Identify which cell holds the provided text, then report its (x, y) central coordinate. 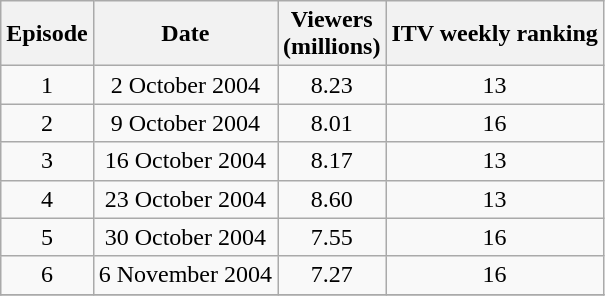
7.27 (332, 275)
7.55 (332, 237)
ITV weekly ranking (494, 34)
6 November 2004 (185, 275)
2 (47, 123)
Episode (47, 34)
8.17 (332, 161)
8.23 (332, 85)
Date (185, 34)
Viewers(millions) (332, 34)
1 (47, 85)
16 October 2004 (185, 161)
23 October 2004 (185, 199)
9 October 2004 (185, 123)
2 October 2004 (185, 85)
5 (47, 237)
30 October 2004 (185, 237)
4 (47, 199)
8.01 (332, 123)
3 (47, 161)
6 (47, 275)
8.60 (332, 199)
